Search for the cell housing the specified text and yield its (x, y) center coordinate. 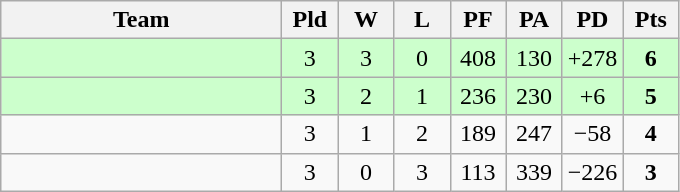
PF (478, 20)
5 (651, 96)
L (422, 20)
4 (651, 134)
PA (534, 20)
−58 (592, 134)
113 (478, 172)
−226 (592, 172)
236 (478, 96)
6 (651, 58)
W (366, 20)
Pts (651, 20)
230 (534, 96)
Team (142, 20)
+6 (592, 96)
408 (478, 58)
Pld (310, 20)
130 (534, 58)
189 (478, 134)
339 (534, 172)
+278 (592, 58)
247 (534, 134)
PD (592, 20)
